Locate the cell with the specified text and output its (X, Y) center coordinate. 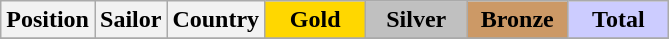
Bronze (518, 20)
Country (216, 20)
Position (48, 20)
Silver (416, 20)
Sailor (130, 20)
Gold (316, 20)
Total (618, 20)
